Identify which cell holds the provided text, then report its [X, Y] central coordinate. 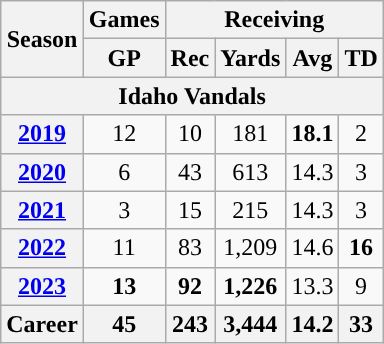
13 [124, 286]
11 [124, 248]
Games [124, 20]
613 [250, 172]
83 [190, 248]
15 [190, 210]
215 [250, 210]
33 [361, 324]
92 [190, 286]
2022 [42, 248]
243 [190, 324]
1,226 [250, 286]
45 [124, 324]
181 [250, 134]
16 [361, 248]
12 [124, 134]
2020 [42, 172]
Idaho Vandals [192, 96]
Career [42, 324]
13.3 [312, 286]
14.6 [312, 248]
3,444 [250, 324]
2 [361, 134]
2019 [42, 134]
18.1 [312, 134]
14.2 [312, 324]
Receiving [274, 20]
2023 [42, 286]
6 [124, 172]
Season [42, 39]
10 [190, 134]
GP [124, 58]
Avg [312, 58]
9 [361, 286]
Rec [190, 58]
TD [361, 58]
43 [190, 172]
Yards [250, 58]
2021 [42, 210]
1,209 [250, 248]
